Return (X, Y) of the center of cell containing provided text 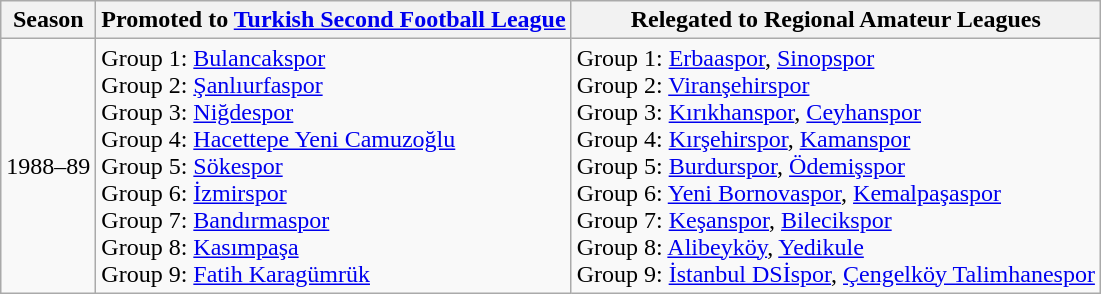
Relegated to Regional Amateur Leagues (836, 20)
Season (48, 20)
Promoted to Turkish Second Football League (334, 20)
1988–89 (48, 166)
